Detect which cell encompasses the target text, then output its (X, Y) center coordinate. 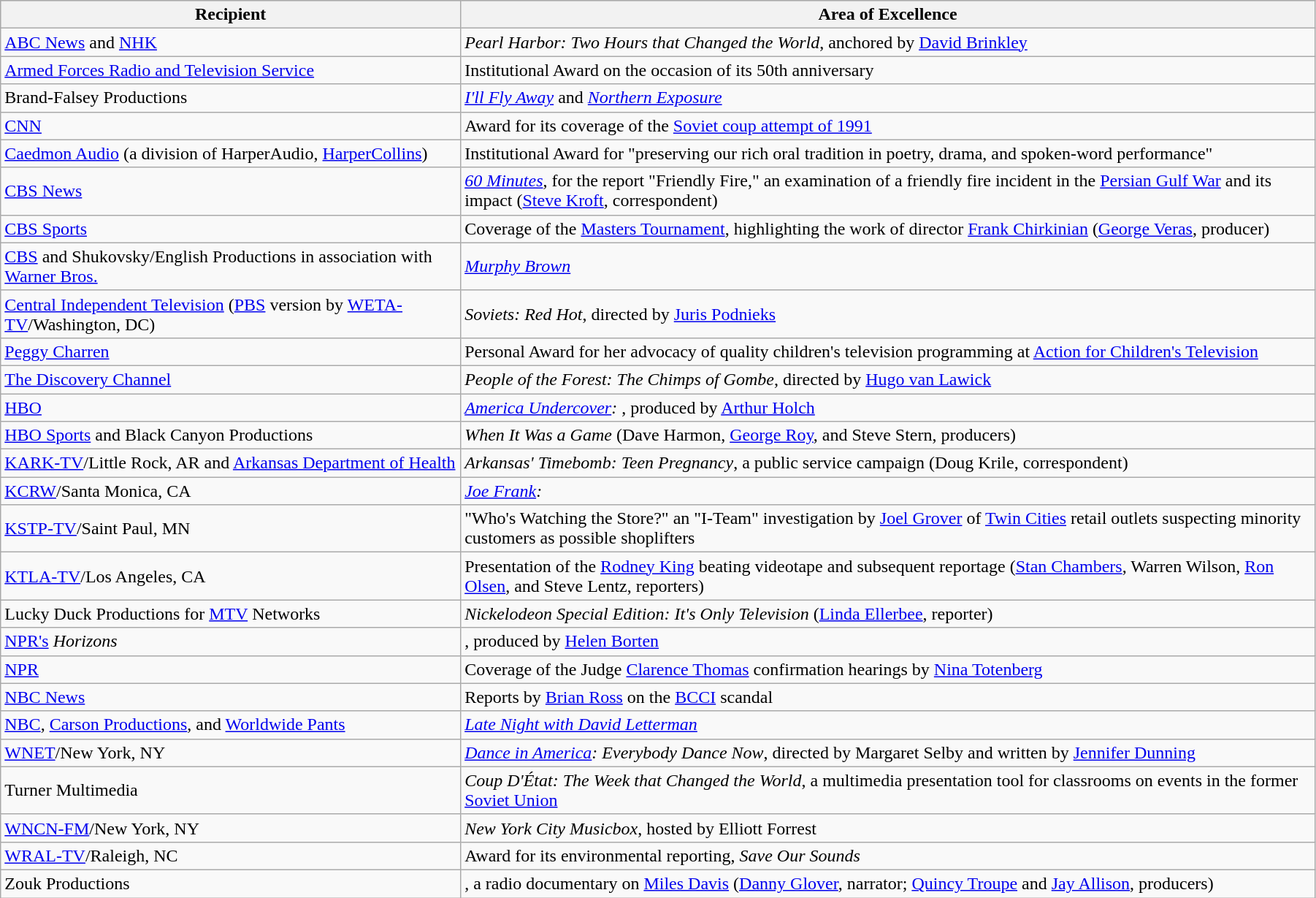
KSTP-TV/Saint Paul, MN (231, 529)
HBO Sports and Black Canyon Productions (231, 435)
Recipient (231, 15)
KCRW/Santa Monica, CA (231, 491)
CBS News (231, 191)
WNCN-FM/New York, NY (231, 828)
Joe Frank: (888, 491)
Brand-Falsey Productions (231, 98)
Caedmon Audio (a division of HarperAudio, HarperCollins) (231, 153)
Arkansas' Timebomb: Teen Pregnancy, a public service campaign (Doug Krile, correspondent) (888, 463)
KARK-TV/Little Rock, AR and Arkansas Department of Health (231, 463)
Lucky Duck Productions for MTV Networks (231, 614)
WRAL-TV/Raleigh, NC (231, 856)
HBO (231, 407)
Nickelodeon Special Edition: It's Only Television (Linda Ellerbee, reporter) (888, 614)
, produced by Helen Borten (888, 642)
ABC News and NHK (231, 42)
Reports by Brian Ross on the BCCI scandal (888, 697)
Coup D'État: The Week that Changed the World, a multimedia presentation tool for classrooms on events in the former Soviet Union (888, 791)
People of the Forest: The Chimps of Gombe, directed by Hugo van Lawick (888, 379)
NPR (231, 669)
KTLA-TV/Los Angeles, CA (231, 576)
Pearl Harbor: Two Hours that Changed the World, anchored by David Brinkley (888, 42)
Turner Multimedia (231, 791)
Zouk Productions (231, 883)
Institutional Award on the occasion of its 50th anniversary (888, 70)
I'll Fly Away and Northern Exposure (888, 98)
New York City Musicbox, hosted by Elliott Forrest (888, 828)
The Discovery Channel (231, 379)
When It Was a Game (Dave Harmon, George Roy, and Steve Stern, producers) (888, 435)
America Undercover: , produced by Arthur Holch (888, 407)
NBC, Carson Productions, and Worldwide Pants (231, 725)
Personal Award for her advocacy of quality children's television programming at Action for Children's Television (888, 351)
Murphy Brown (888, 266)
Award for its coverage of the Soviet coup attempt of 1991 (888, 126)
CBS and Shukovsky/English Productions in association with Warner Bros. (231, 266)
Coverage of the Masters Tournament, highlighting the work of director Frank Chirkinian (George Veras, producer) (888, 229)
Institutional Award for "preserving our rich oral tradition in poetry, drama, and spoken-word performance" (888, 153)
CNN (231, 126)
, a radio documentary on Miles Davis (Danny Glover, narrator; Quincy Troupe and Jay Allison, producers) (888, 883)
Armed Forces Radio and Television Service (231, 70)
Coverage of the Judge Clarence Thomas confirmation hearings by Nina Totenberg (888, 669)
Soviets: Red Hot, directed by Juris Podnieks (888, 314)
WNET/New York, NY (231, 753)
Award for its environmental reporting, Save Our Sounds (888, 856)
Dance in America: Everybody Dance Now, directed by Margaret Selby and written by Jennifer Dunning (888, 753)
Area of Excellence (888, 15)
Peggy Charren (231, 351)
Central Independent Television (PBS version by WETA-TV/Washington, DC) (231, 314)
Presentation of the Rodney King beating videotape and subsequent reportage (Stan Chambers, Warren Wilson, Ron Olsen, and Steve Lentz, reporters) (888, 576)
NPR's Horizons (231, 642)
NBC News (231, 697)
CBS Sports (231, 229)
Late Night with David Letterman (888, 725)
